From the cell containing the given text, extract its center point as (X, Y) coordinate. 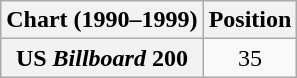
35 (250, 58)
Position (250, 20)
US Billboard 200 (102, 58)
Chart (1990–1999) (102, 20)
